Determine the (X, Y) coordinate at the center of the cell enclosing the given text.  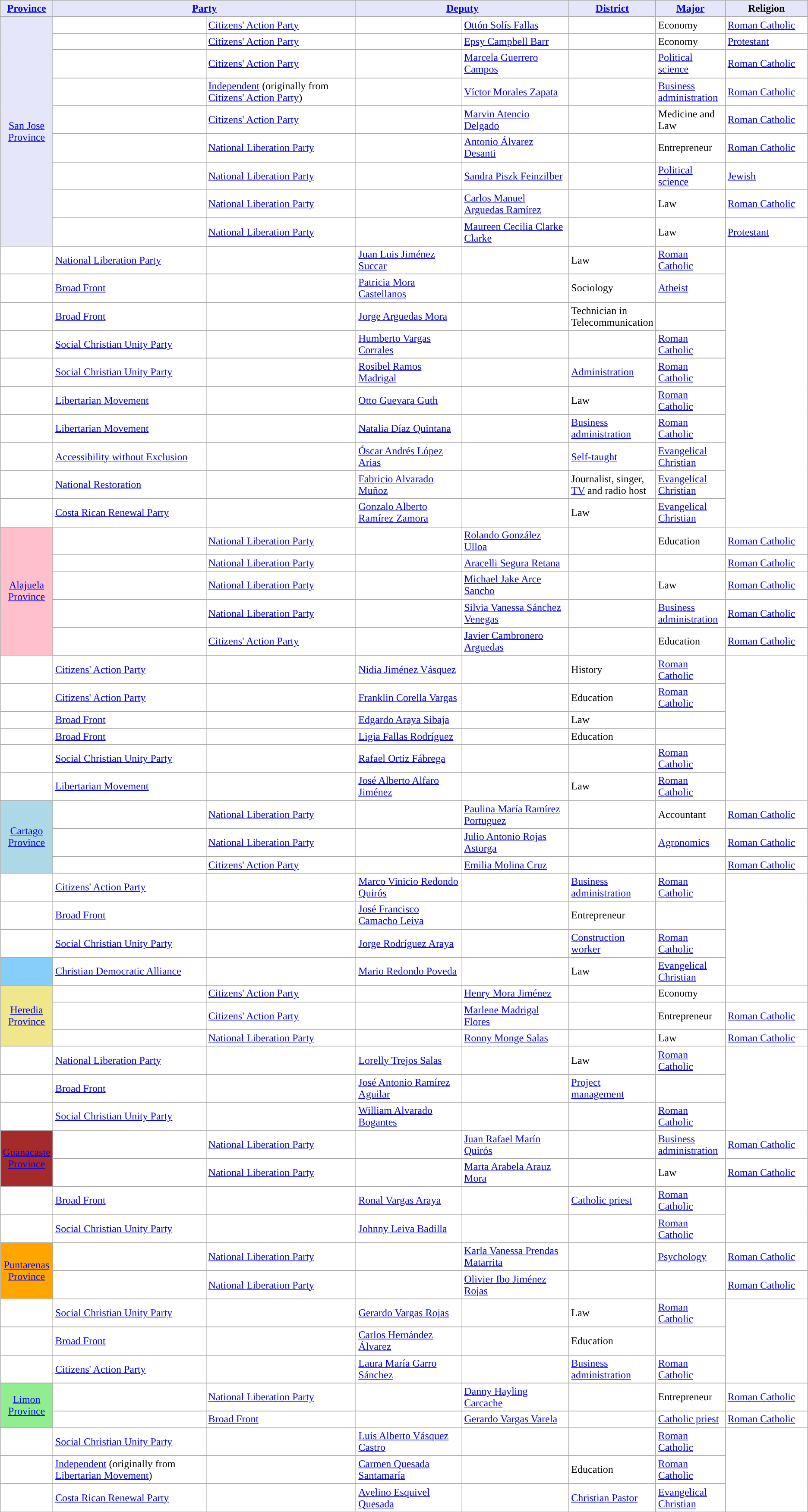
Silvia Vanessa Sánchez Venegas (515, 613)
Alajuela Province (27, 591)
Lorelly Trejos Salas (409, 1060)
Franklin Corella Vargas (409, 697)
Maureen Cecilia Clarke Clarke (515, 232)
Ronny Monge Salas (515, 1038)
Ronal Vargas Araya (409, 1201)
Gerardo Vargas Varela (515, 1419)
Patricia Mora Castellanos (409, 288)
Juan Rafael Marín Quirós (515, 1144)
Party (204, 9)
Avelino Esquivel Quesada (409, 1498)
Marco Vinicio Redondo Quirós (409, 887)
Juan Luis Jiménez Succar (409, 260)
Víctor Morales Zapata (515, 91)
Independent (originally from Citizens' Action Party) (281, 91)
Aracelli Segura Retana (515, 563)
Sociology (612, 288)
Nidia Jiménez Vásquez (409, 670)
Project management (612, 1088)
Natalia Díaz Quintana (409, 429)
Otto Guevara Guth (409, 400)
Mario Redondo Poveda (409, 971)
History (612, 670)
Puntarenas Province (27, 1271)
Laura María Garro Sánchez (409, 1369)
Accountant (691, 814)
Epsy Campbell Barr (515, 41)
Ligia Fallas Rodríguez (409, 736)
District (612, 9)
José Alberto Alfaro Jiménez (409, 787)
Christian Democratic Alliance (129, 971)
Jorge Arguedas Mora (409, 316)
Marvin Atencio Delgado (515, 120)
Humberto Vargas Corrales (409, 344)
Medicine and Law (691, 120)
Carlos Manuel Arguedas Ramírez (515, 204)
Olivier Ibo Jiménez Rojas (515, 1285)
Jewish (767, 176)
Administration (612, 373)
Paulina María Ramírez Portuguez (515, 814)
Atheist (691, 288)
Fabricio Alvarado Muñoz (409, 485)
Edgardo Araya Sibaja (409, 720)
Antonio Álvarez Desanti (515, 148)
Gonzalo Alberto Ramírez Zamora (409, 512)
Religion (767, 9)
Danny Hayling Carcache (515, 1397)
Deputy (463, 9)
Cartago Province (27, 837)
José Francisco Camacho Leiva (409, 915)
San Jose Province (27, 132)
Emilia Molina Cruz (515, 865)
Marta Arabela Arauz Mora (515, 1173)
Julio Antonio Rojas Astorga (515, 843)
Limon Province (27, 1405)
Construction worker (612, 943)
Guanacaste Province (27, 1158)
Javier Cambronero Arguedas (515, 641)
Carmen Quesada Santamaría (409, 1469)
Major (691, 9)
José Antonio Ramírez Aguilar (409, 1088)
Technician in Telecommunication (612, 316)
Óscar Andrés López Arias (409, 456)
Michael Jake Arce Sancho (515, 585)
Heredia Province (27, 1015)
Independent (originally from Libertarian Movement) (129, 1469)
National Restoration (129, 485)
Rolando González Ulloa (515, 541)
Gerardo Vargas Rojas (409, 1313)
Sandra Piszk Feinzilber (515, 176)
Journalist, singer, TV and radio host (612, 485)
Agronomics (691, 843)
Carlos Hernández Álvarez (409, 1341)
Marcela Guerrero Campos (515, 64)
Rosibel Ramos Madrigal (409, 373)
Henry Mora Jiménez (515, 993)
Accessibility without Exclusion (129, 456)
Jorge Rodríguez Araya (409, 943)
Self-taught (612, 456)
Luis Alberto Vásquez Castro (409, 1442)
Karla Vanessa Prendas Matarrita (515, 1257)
Province (27, 9)
Rafael Ortiz Fábrega (409, 758)
Psychology (691, 1257)
Christian Pastor (612, 1498)
William Alvarado Bogantes (409, 1116)
Ottón Solís Fallas (515, 25)
Johnny Leiva Badilla (409, 1229)
Marlene Madrigal Flores (515, 1015)
